Find where the given text appears and provide that cell's center as (x, y) coordinate. 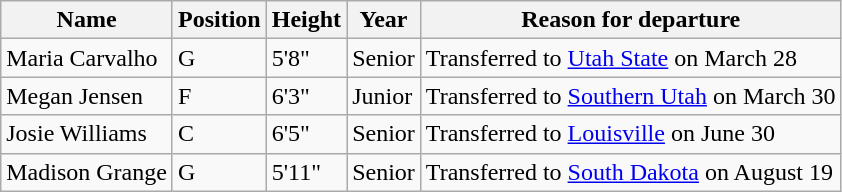
5'11" (306, 172)
Height (306, 20)
Transferred to Louisville on June 30 (630, 134)
Transferred to South Dakota on August 19 (630, 172)
F (219, 96)
Madison Grange (87, 172)
Year (384, 20)
6'5" (306, 134)
Megan Jensen (87, 96)
Transferred to Southern Utah on March 30 (630, 96)
5'8" (306, 58)
Position (219, 20)
Reason for departure (630, 20)
C (219, 134)
Maria Carvalho (87, 58)
Junior (384, 96)
Name (87, 20)
Josie Williams (87, 134)
Transferred to Utah State on March 28 (630, 58)
6'3" (306, 96)
